Scan for the cell matching the given text and deliver its (x, y) coordinate at center. 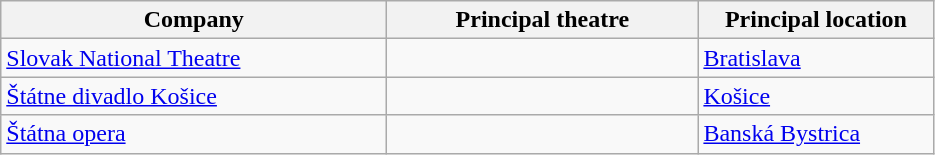
Slovak National Theatre (194, 58)
Banská Bystrica (816, 134)
Košice (816, 96)
Štátna opera (194, 134)
Principal theatre (542, 20)
Štátne divadlo Košice (194, 96)
Bratislava (816, 58)
Principal location (816, 20)
Company (194, 20)
